Determine the (x, y) coordinate at the center of the cell enclosing the given text.  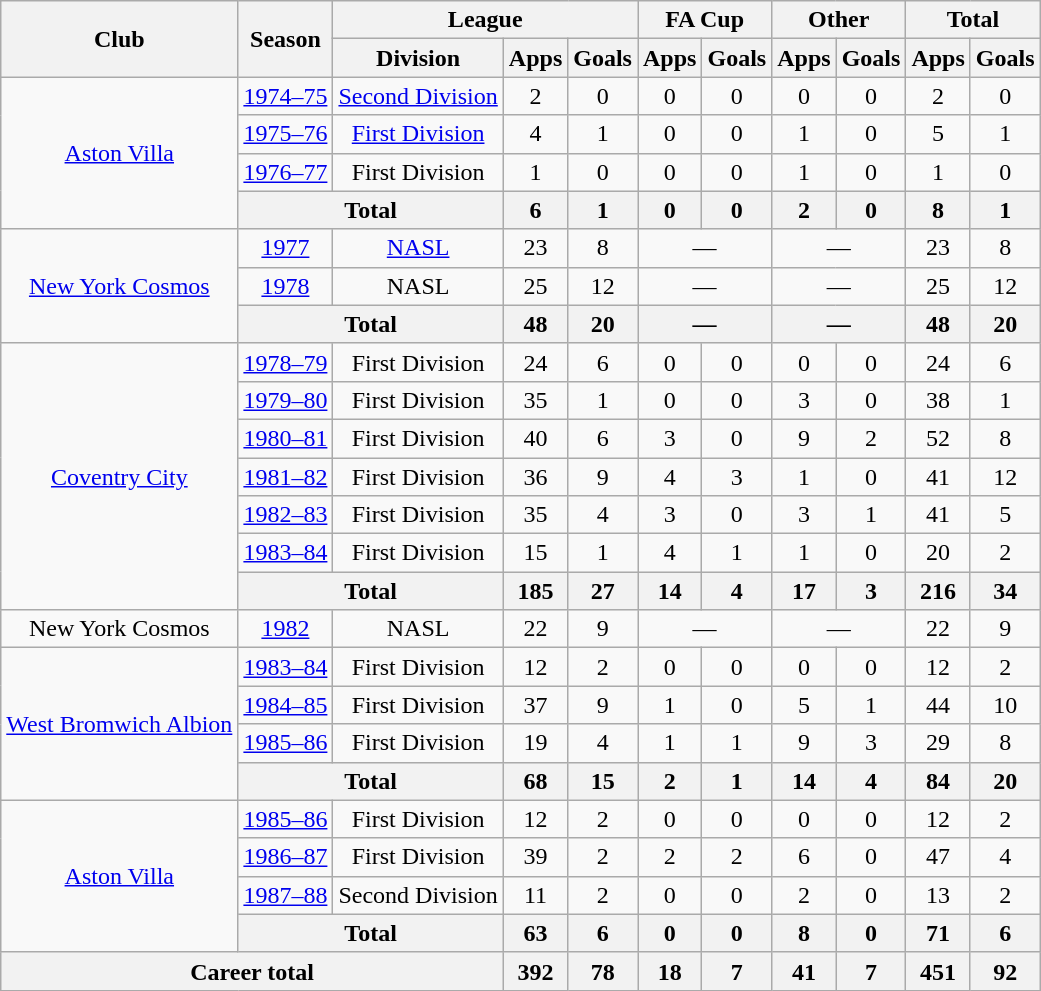
1979–80 (286, 400)
1978–79 (286, 362)
39 (535, 857)
1987–88 (286, 895)
Season (286, 39)
68 (535, 781)
185 (535, 591)
47 (938, 857)
Other (839, 20)
1986–87 (286, 857)
52 (938, 438)
17 (804, 591)
392 (535, 971)
29 (938, 743)
216 (938, 591)
1978 (286, 286)
1981–82 (286, 477)
13 (938, 895)
38 (938, 400)
West Bromwich Albion (120, 724)
92 (1005, 971)
Club (120, 39)
10 (1005, 705)
63 (535, 933)
1976–77 (286, 172)
78 (603, 971)
League (486, 20)
27 (603, 591)
Career total (252, 971)
37 (535, 705)
44 (938, 705)
1980–81 (286, 438)
36 (535, 477)
1982–83 (286, 515)
FA Cup (705, 20)
11 (535, 895)
1974–75 (286, 96)
84 (938, 781)
19 (535, 743)
1982 (286, 629)
451 (938, 971)
1977 (286, 248)
1975–76 (286, 134)
Division (418, 58)
40 (535, 438)
34 (1005, 591)
71 (938, 933)
1984–85 (286, 705)
18 (670, 971)
Coventry City (120, 476)
